Return (X, Y) of the center of cell containing provided text 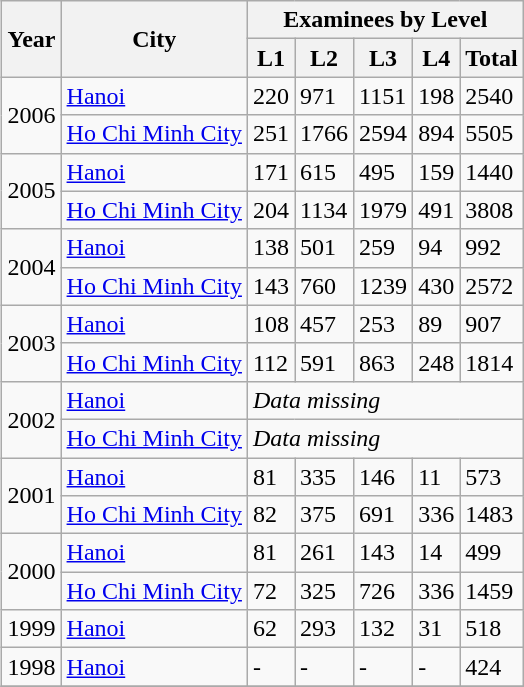
62 (270, 629)
863 (384, 362)
615 (324, 172)
1239 (384, 286)
Total (492, 58)
1766 (324, 134)
1151 (384, 96)
132 (384, 629)
325 (324, 591)
251 (270, 134)
573 (492, 477)
3808 (492, 210)
248 (436, 362)
894 (436, 134)
1999 (32, 629)
108 (270, 324)
293 (324, 629)
31 (436, 629)
760 (324, 286)
430 (436, 286)
1134 (324, 210)
907 (492, 324)
1979 (384, 210)
726 (384, 591)
2005 (32, 191)
2540 (492, 96)
259 (384, 248)
159 (436, 172)
L1 (270, 58)
591 (324, 362)
691 (384, 515)
Year (32, 39)
2572 (492, 286)
2004 (32, 267)
2594 (384, 134)
499 (492, 553)
5505 (492, 134)
L3 (384, 58)
2006 (32, 115)
1440 (492, 172)
1998 (32, 667)
375 (324, 515)
146 (384, 477)
L2 (324, 58)
495 (384, 172)
2000 (32, 572)
491 (436, 210)
1814 (492, 362)
971 (324, 96)
992 (492, 248)
94 (436, 248)
L4 (436, 58)
14 (436, 553)
2001 (32, 496)
2002 (32, 419)
253 (384, 324)
457 (324, 324)
335 (324, 477)
1459 (492, 591)
261 (324, 553)
72 (270, 591)
501 (324, 248)
89 (436, 324)
518 (492, 629)
204 (270, 210)
82 (270, 515)
11 (436, 477)
112 (270, 362)
171 (270, 172)
Examinees by Level (385, 20)
424 (492, 667)
2003 (32, 343)
220 (270, 96)
198 (436, 96)
1483 (492, 515)
City (154, 39)
138 (270, 248)
